Detect which cell encompasses the target text, then output its (X, Y) center coordinate. 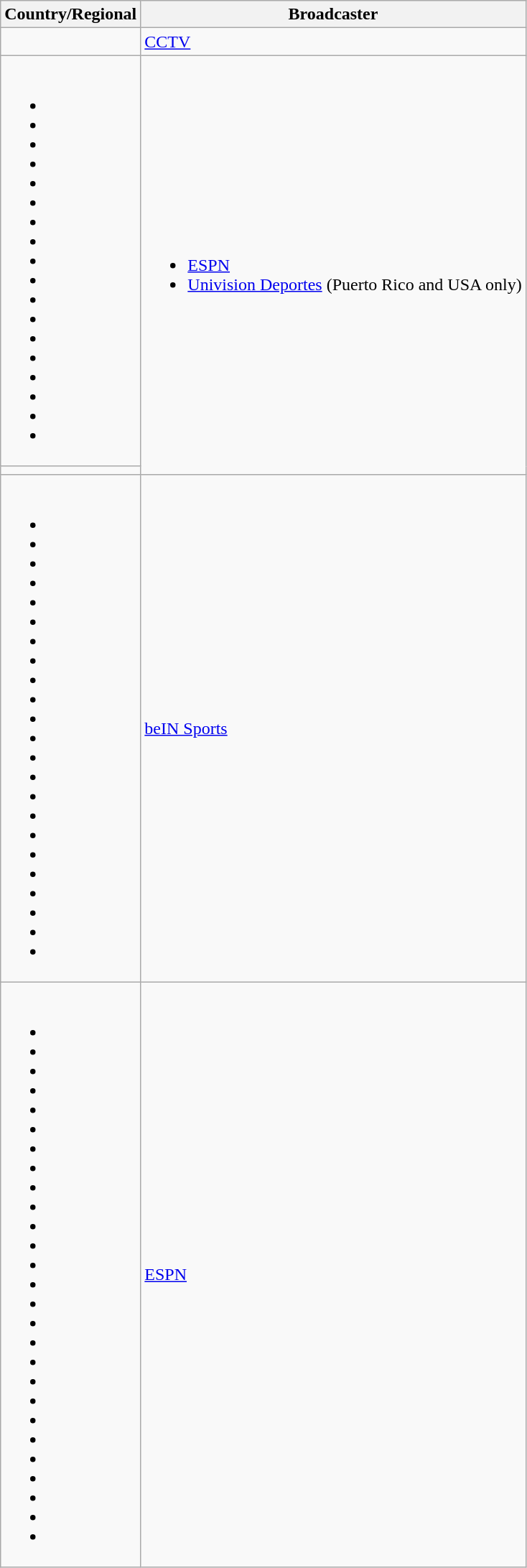
beIN Sports (333, 728)
ESPN (333, 1274)
CCTV (333, 42)
ESPNUnivision Deportes (Puerto Rico and USA only) (333, 264)
Country/Regional (70, 14)
Broadcaster (333, 14)
